From the cell containing the given text, extract its center point as (x, y) coordinate. 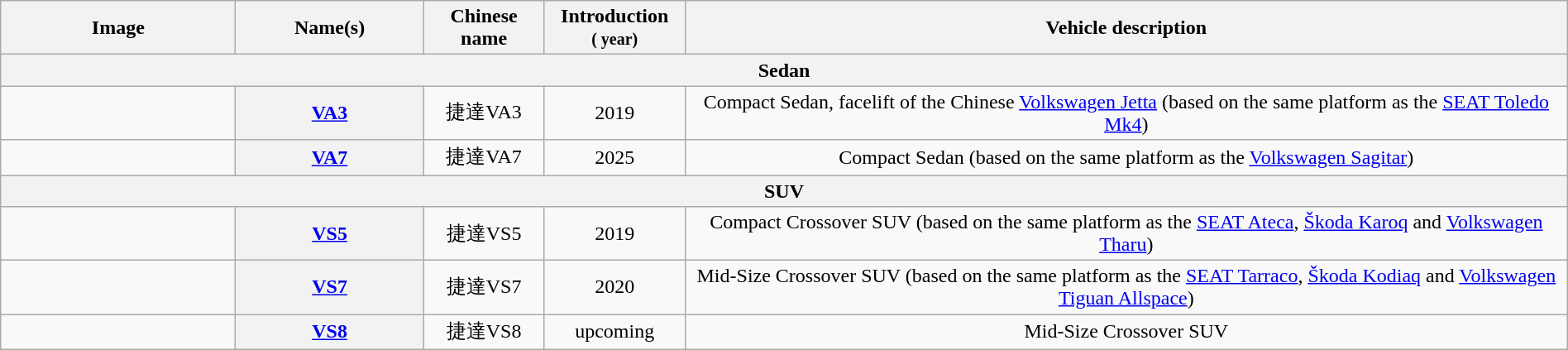
upcoming (614, 333)
捷達VA3 (484, 113)
2020 (614, 288)
Chinese name (484, 28)
Vehicle description (1126, 28)
Name(s) (329, 28)
捷達VS8 (484, 333)
捷達VA7 (484, 157)
Sedan (784, 70)
Compact Crossover SUV (based on the same platform as the SEAT Ateca, Škoda Karoq and Volkswagen Tharu) (1126, 233)
Introduction( year) (614, 28)
SUV (784, 191)
捷達VS5 (484, 233)
Compact Sedan (based on the same platform as the Volkswagen Sagitar) (1126, 157)
VS5 (329, 233)
VA7 (329, 157)
2025 (614, 157)
捷達VS7 (484, 288)
VA3 (329, 113)
Mid-Size Crossover SUV (1126, 333)
Compact Sedan, facelift of the Chinese Volkswagen Jetta (based on the same platform as the SEAT Toledo Mk4) (1126, 113)
Mid-Size Crossover SUV (based on the same platform as the SEAT Tarraco, Škoda Kodiaq and Volkswagen Tiguan Allspace) (1126, 288)
VS7 (329, 288)
VS8 (329, 333)
Image (118, 28)
